Pinpoint the cell where the given text exists, returning its (x, y) midpoint coordinate. 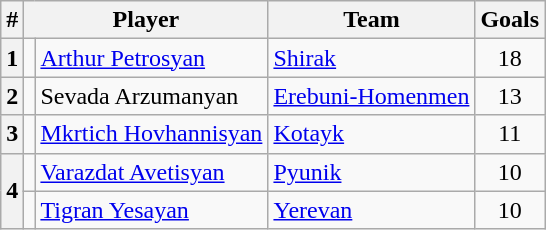
Goals (510, 20)
Varazdat Avetisyan (152, 172)
Erebuni-Homenmen (372, 96)
13 (510, 96)
Team (372, 20)
3 (12, 134)
Pyunik (372, 172)
2 (12, 96)
Mkrtich Hovhannisyan (152, 134)
1 (12, 58)
11 (510, 134)
Kotayk (372, 134)
18 (510, 58)
Tigran Yesayan (152, 210)
Player (146, 20)
Sevada Arzumanyan (152, 96)
Shirak (372, 58)
Arthur Petrosyan (152, 58)
Yerevan (372, 210)
4 (12, 191)
# (12, 20)
